Find where the given text appears and provide that cell's center as [X, Y] coordinate. 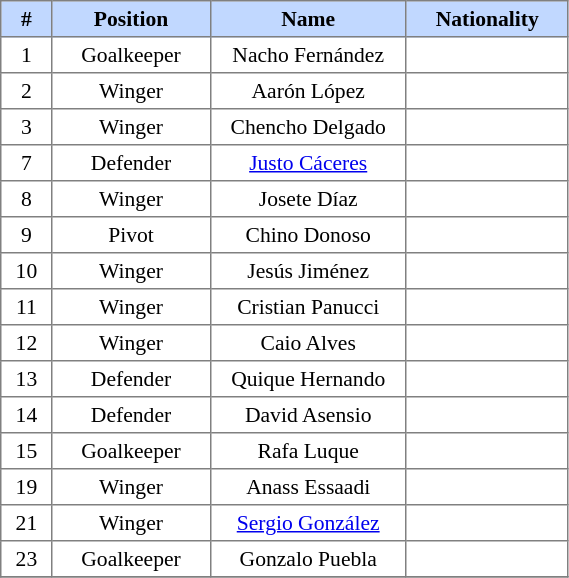
7 [26, 163]
23 [26, 559]
12 [26, 343]
Chino Donoso [308, 235]
3 [26, 127]
David Asensio [308, 415]
Caio Alves [308, 343]
1 [26, 55]
Pivot [131, 235]
10 [26, 271]
Rafa Luque [308, 451]
Nacho Fernández [308, 55]
9 [26, 235]
Quique Hernando [308, 379]
11 [26, 307]
Position [131, 19]
13 [26, 379]
2 [26, 91]
8 [26, 199]
Aarón López [308, 91]
Jesús Jiménez [308, 271]
Name [308, 19]
Cristian Panucci [308, 307]
Justo Cáceres [308, 163]
Sergio González [308, 523]
21 [26, 523]
Anass Essaadi [308, 487]
19 [26, 487]
15 [26, 451]
Gonzalo Puebla [308, 559]
14 [26, 415]
Josete Díaz [308, 199]
# [26, 19]
Nationality [487, 19]
Chencho Delgado [308, 127]
